Return (x, y) of the center of cell containing provided text 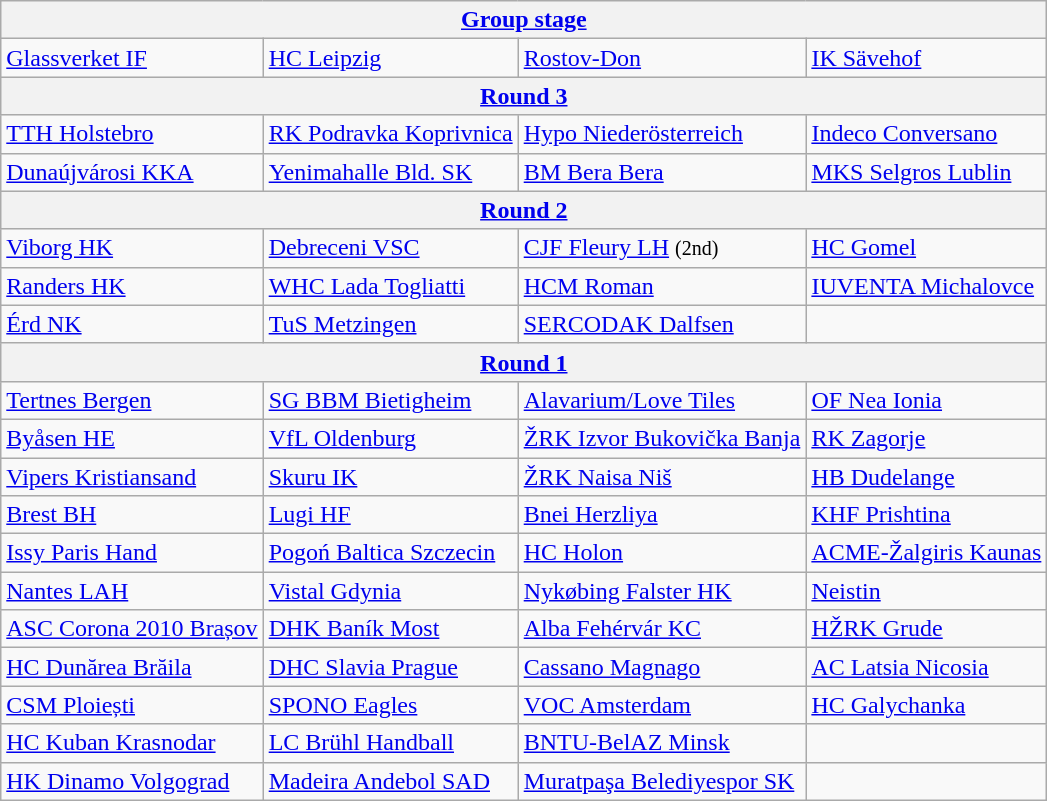
HB Dudelange (926, 477)
SERCODAK Dalfsen (662, 324)
DHC Slavia Prague (390, 667)
RK Podravka Koprivnica (390, 134)
ŽRK Izvor Bukovička Banja (662, 438)
Neistin (926, 591)
IK Sävehof (926, 58)
ACME-Žalgiris Kaunas (926, 553)
HC Kuban Krasnodar (132, 743)
AC Latsia Nicosia (926, 667)
Indeco Conversano (926, 134)
TuS Metzingen (390, 324)
WHC Lada Togliatti (390, 286)
Pogoń Baltica Szczecin (390, 553)
ŽRK Naisa Niš (662, 477)
Lugi HF (390, 515)
DHK Baník Most (390, 629)
Tertnes Bergen (132, 400)
Vistal Gdynia (390, 591)
Issy Paris Hand (132, 553)
Nantes LAH (132, 591)
Skuru IK (390, 477)
HC Leipzig (390, 58)
Dunaújvárosi KKA (132, 172)
Brest BH (132, 515)
LC Brühl Handball (390, 743)
Viborg HK (132, 248)
Nykøbing Falster HK (662, 591)
VfL Oldenburg (390, 438)
Randers HK (132, 286)
HCM Roman (662, 286)
MKS Selgros Lublin (926, 172)
RK Zagorje (926, 438)
HC Galychanka (926, 705)
ASC Corona 2010 Brașov (132, 629)
Cassano Magnago (662, 667)
HC Gomel (926, 248)
Round 2 (524, 210)
BNTU-BelAZ Minsk (662, 743)
Alba Fehérvár KC (662, 629)
Érd NK (132, 324)
Group stage (524, 20)
HK Dinamo Volgograd (132, 781)
Vipers Kristiansand (132, 477)
Rostov-Don (662, 58)
CJF Fleury LH (2nd) (662, 248)
BM Bera Bera (662, 172)
HC Dunărea Brăila (132, 667)
VOC Amsterdam (662, 705)
Round 3 (524, 96)
Glassverket IF (132, 58)
TTH Holstebro (132, 134)
SG BBM Bietigheim (390, 400)
Muratpaşa Belediyespor SK (662, 781)
Byåsen HE (132, 438)
Yenimahalle Bld. SK (390, 172)
IUVENTA Michalovce (926, 286)
HC Holon (662, 553)
HŽRK Grude (926, 629)
SPONO Eagles (390, 705)
Hypo Niederösterreich (662, 134)
OF Nea Ionia (926, 400)
Round 1 (524, 362)
KHF Prishtina (926, 515)
Bnei Herzliya (662, 515)
Madeira Andebol SAD (390, 781)
Debreceni VSC (390, 248)
Alavarium/Love Tiles (662, 400)
CSM Ploiești (132, 705)
